Return the [X, Y] coordinate for the center point of the cell that contains the specified text.  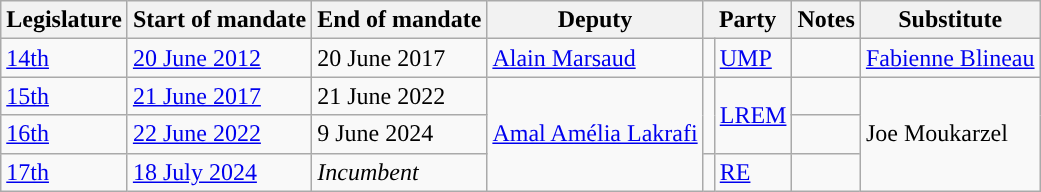
End of mandate [400, 20]
Fabienne Blineau [950, 58]
Joe Moukarzel [950, 134]
Start of mandate [219, 20]
Legislature [64, 20]
14th [64, 58]
16th [64, 134]
20 June 2012 [219, 58]
RE [753, 172]
21 June 2017 [219, 96]
21 June 2022 [400, 96]
9 June 2024 [400, 134]
Party [748, 20]
Incumbent [400, 172]
Amal Amélia Lakrafi [595, 134]
Substitute [950, 20]
17th [64, 172]
Alain Marsaud [595, 58]
UMP [753, 58]
20 June 2017 [400, 58]
15th [64, 96]
18 July 2024 [219, 172]
Notes [826, 20]
LREM [753, 115]
Deputy [595, 20]
22 June 2022 [219, 134]
